Detect which cell encompasses the target text, then output its [x, y] center coordinate. 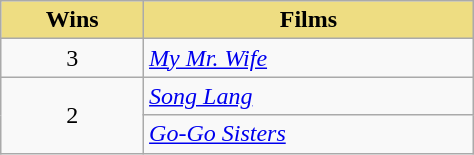
My Mr. Wife [309, 58]
Song Lang [309, 96]
Wins [72, 20]
3 [72, 58]
Films [309, 20]
2 [72, 115]
Go-Go Sisters [309, 134]
